For the text-containing cell, return its midpoint in [x, y] coordinate format. 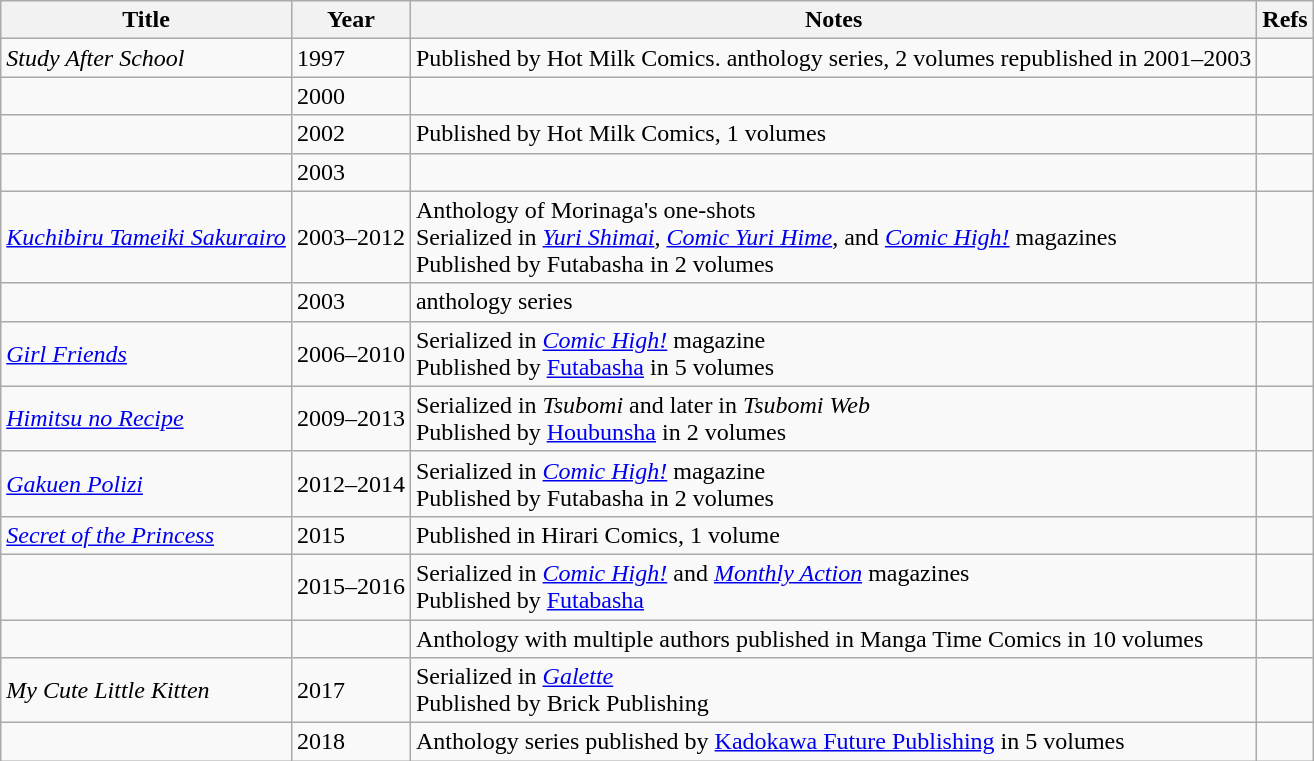
Serialized in GalettePublished by Brick Publishing [833, 690]
Anthology series published by Kadokawa Future Publishing in 5 volumes [833, 742]
Serialized in Comic High! magazinePublished by Futabasha in 5 volumes [833, 354]
Himitsu no Recipe [146, 418]
anthology series [833, 302]
Serialized in Comic High! magazinePublished by Futabasha in 2 volumes [833, 484]
2015 [350, 535]
Anthology of Morinaga's one-shotsSerialized in Yuri Shimai, Comic Yuri Hime, and Comic High! magazinesPublished by Futabasha in 2 volumes [833, 237]
My Cute Little Kitten [146, 690]
2003–2012 [350, 237]
2017 [350, 690]
Secret of the Princess [146, 535]
Title [146, 20]
Kuchibiru Tameiki Sakurairo [146, 237]
Serialized in Comic High! and Monthly Action magazinesPublished by Futabasha [833, 586]
2006–2010 [350, 354]
Gakuen Polizi [146, 484]
2009–2013 [350, 418]
Published by Hot Milk Comics, 1 volumes [833, 134]
Published in Hirari Comics, 1 volume [833, 535]
Year [350, 20]
Study After School [146, 58]
2015–2016 [350, 586]
2002 [350, 134]
Refs [1285, 20]
Girl Friends [146, 354]
2018 [350, 742]
Serialized in Tsubomi and later in Tsubomi WebPublished by Houbunsha in 2 volumes [833, 418]
1997 [350, 58]
Anthology with multiple authors published in Manga Time Comics in 10 volumes [833, 639]
2012–2014 [350, 484]
Notes [833, 20]
Published by Hot Milk Comics. anthology series, 2 volumes republished in 2001–2003 [833, 58]
2000 [350, 96]
